Provide the (x, y) coordinate of the cell's center where the given text is located.  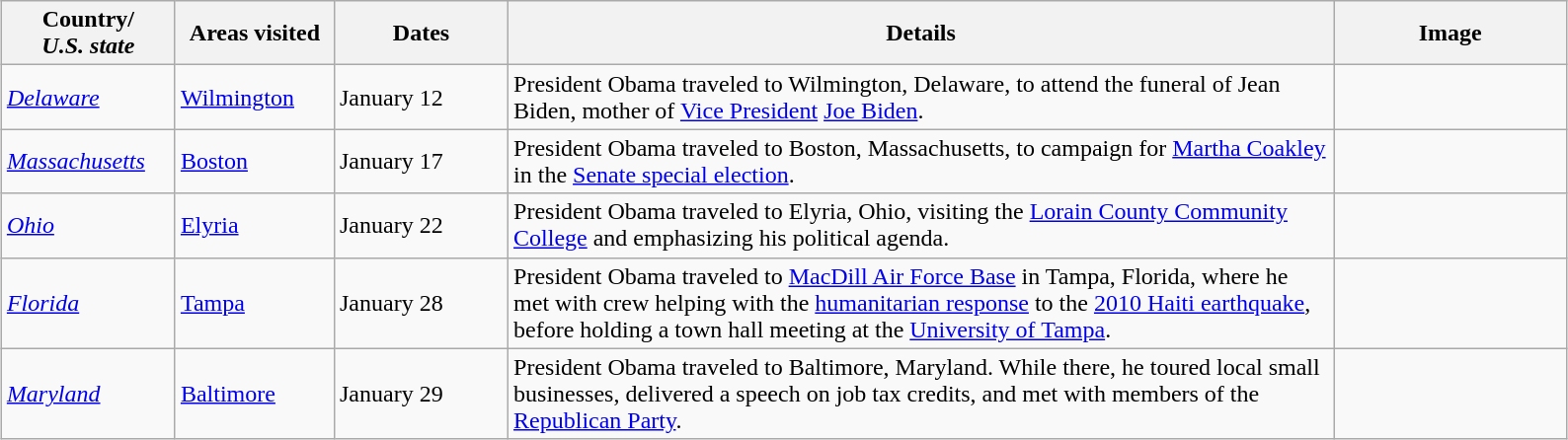
Image (1450, 34)
January 17 (421, 162)
President Obama traveled to Boston, Massachusetts, to campaign for Martha Coakley in the Senate special election. (921, 162)
Florida (88, 303)
President Obama traveled to Elyria, Ohio, visiting the Lorain County Community College and emphasizing his political agenda. (921, 225)
Details (921, 34)
Wilmington (255, 97)
January 22 (421, 225)
January 28 (421, 303)
Boston (255, 162)
Country/U.S. state (88, 34)
Maryland (88, 394)
Tampa (255, 303)
Dates (421, 34)
Elyria (255, 225)
Ohio (88, 225)
Areas visited (255, 34)
January 12 (421, 97)
Delaware (88, 97)
January 29 (421, 394)
President Obama traveled to Wilmington, Delaware, to attend the funeral of Jean Biden, mother of Vice President Joe Biden. (921, 97)
Massachusetts (88, 162)
Baltimore (255, 394)
